Extract the (X, Y) coordinate from the center of the cell holding the provided text.  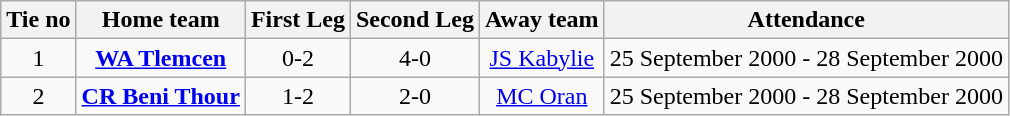
2-0 (414, 96)
First Leg (298, 20)
CR Beni Thour (160, 96)
0-2 (298, 58)
Away team (542, 20)
Attendance (806, 20)
Home team (160, 20)
2 (38, 96)
1 (38, 58)
4-0 (414, 58)
JS Kabylie (542, 58)
MC Oran (542, 96)
1-2 (298, 96)
WA Tlemcen (160, 58)
Second Leg (414, 20)
Tie no (38, 20)
